Pinpoint the cell where the given text exists, returning its [x, y] midpoint coordinate. 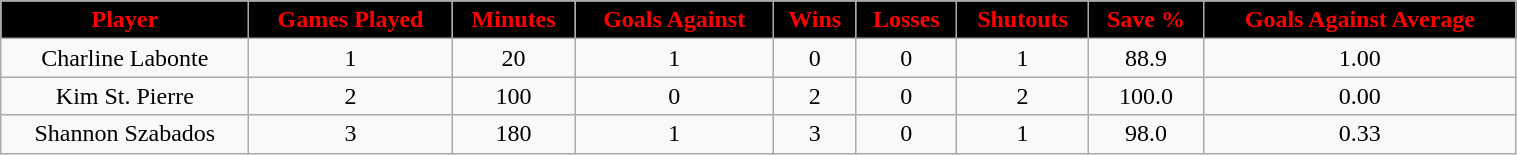
100.0 [1146, 96]
Shutouts [1023, 20]
Save % [1146, 20]
Goals Against Average [1360, 20]
98.0 [1146, 134]
Shannon Szabados [125, 134]
Games Played [350, 20]
0.33 [1360, 134]
Player [125, 20]
Kim St. Pierre [125, 96]
180 [514, 134]
0.00 [1360, 96]
20 [514, 58]
Minutes [514, 20]
Wins [814, 20]
100 [514, 96]
Losses [906, 20]
Charline Labonte [125, 58]
1.00 [1360, 58]
88.9 [1146, 58]
Goals Against [674, 20]
